Output the [X, Y] coordinate of the center of the cell containing the given text.  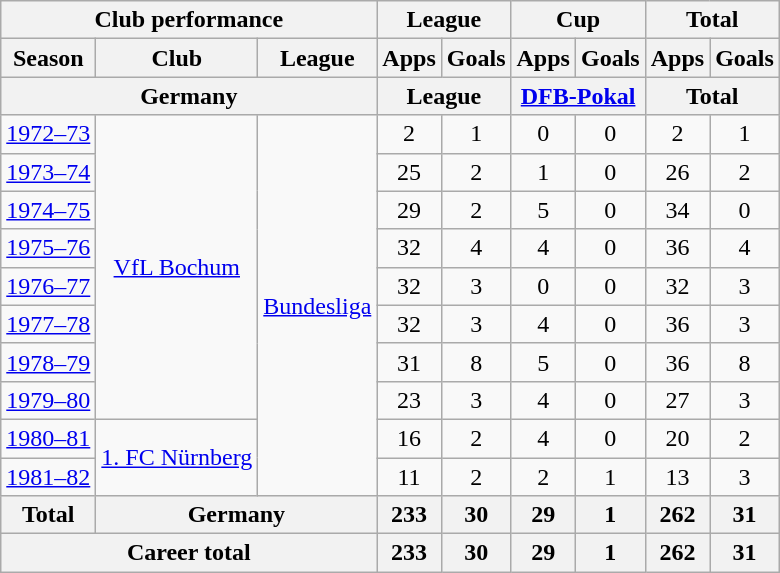
1978–79 [48, 362]
Bundesliga [318, 306]
Cup [578, 20]
1976–77 [48, 286]
1977–78 [48, 324]
23 [409, 400]
Career total [189, 553]
1981–82 [48, 477]
Club performance [189, 20]
20 [677, 438]
27 [677, 400]
26 [677, 172]
DFB-Pokal [578, 96]
Club [177, 58]
34 [677, 210]
VfL Bochum [177, 267]
1980–81 [48, 438]
13 [677, 477]
1975–76 [48, 248]
1. FC Nürnberg [177, 457]
16 [409, 438]
1974–75 [48, 210]
Season [48, 58]
1972–73 [48, 134]
25 [409, 172]
11 [409, 477]
1973–74 [48, 172]
1979–80 [48, 400]
